For the text-containing cell, return its midpoint in [x, y] coordinate format. 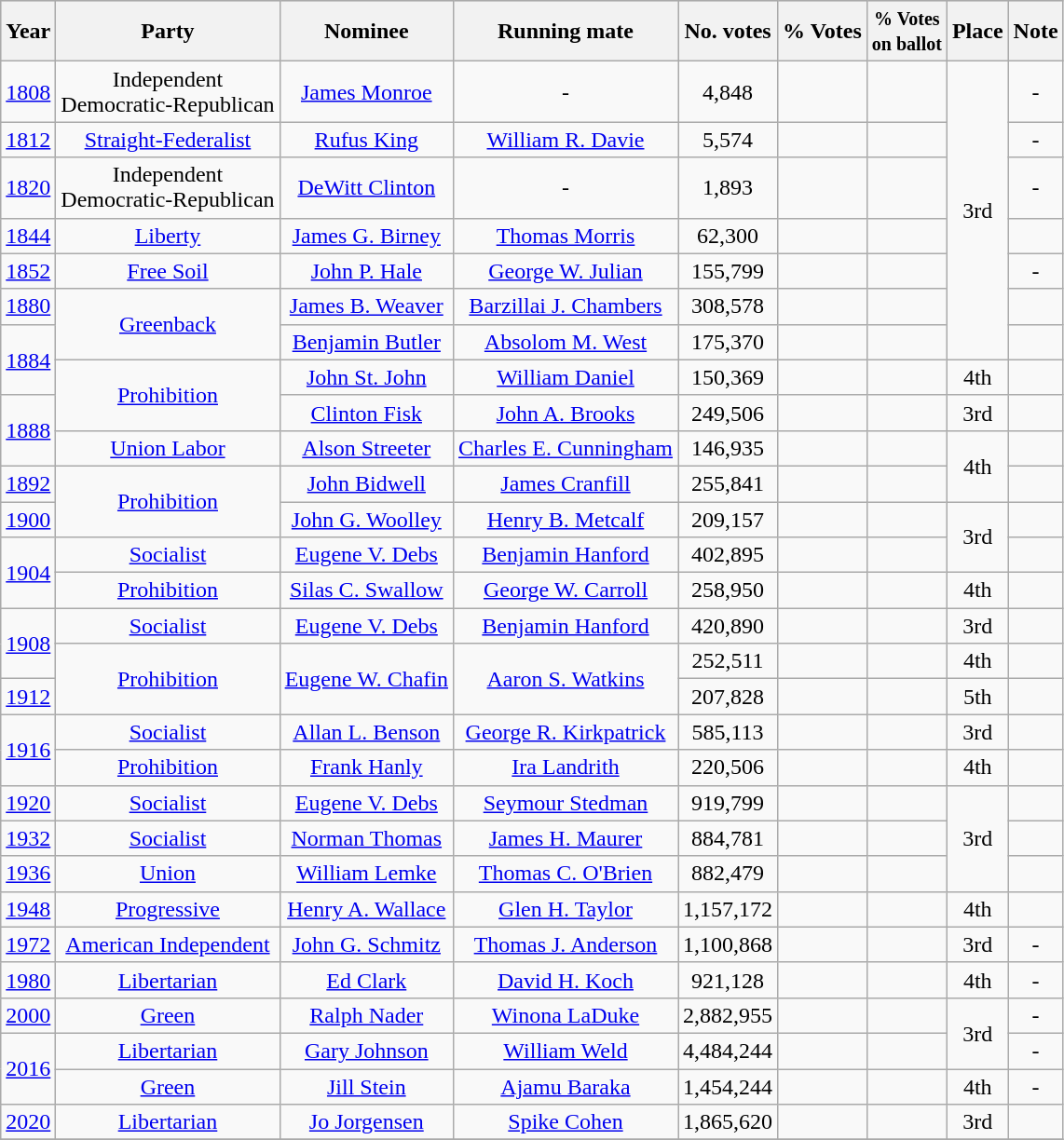
1916 [28, 750]
John Bidwell [366, 483]
1904 [28, 573]
William Daniel [565, 377]
255,841 [729, 483]
Ralph Nader [366, 1015]
1,157,172 [729, 909]
252,511 [729, 661]
1920 [28, 803]
Alson Streeter [366, 448]
5th [977, 697]
1880 [28, 306]
1908 [28, 644]
Absolom M. West [565, 342]
884,781 [729, 838]
Place [977, 32]
209,157 [729, 519]
150,369 [729, 377]
207,828 [729, 697]
1972 [28, 944]
402,895 [729, 555]
1900 [28, 519]
1,865,620 [729, 1122]
John G. Woolley [366, 519]
Jill Stein [366, 1087]
American Independent [168, 944]
1888 [28, 430]
1,893 [729, 188]
Henry B. Metcalf [565, 519]
146,935 [729, 448]
% Voteson ballot [907, 32]
Norman Thomas [366, 838]
James B. Weaver [366, 306]
Spike Cohen [565, 1122]
Ed Clark [366, 980]
1844 [28, 236]
James H. Maurer [565, 838]
Glen H. Taylor [565, 909]
919,799 [729, 803]
1852 [28, 271]
DeWitt Clinton [366, 188]
Running mate [565, 32]
Party [168, 32]
John A. Brooks [565, 413]
1912 [28, 697]
John P. Hale [366, 271]
1948 [28, 909]
1932 [28, 838]
Winona LaDuke [565, 1015]
258,950 [729, 590]
921,128 [729, 980]
Note [1036, 32]
James Monroe [366, 91]
62,300 [729, 236]
William Lemke [366, 874]
Union [168, 874]
Greenback [168, 324]
175,370 [729, 342]
1936 [28, 874]
William R. Davie [565, 140]
1812 [28, 140]
William Weld [565, 1051]
John G. Schmitz [366, 944]
James G. Birney [366, 236]
Year [28, 32]
155,799 [729, 271]
Union Labor [168, 448]
George R. Kirkpatrick [565, 732]
Progressive [168, 909]
Thomas Morris [565, 236]
No. votes [729, 32]
1980 [28, 980]
4,848 [729, 91]
2016 [28, 1068]
Rufus King [366, 140]
2,882,955 [729, 1015]
George W. Julian [565, 271]
Barzillai J. Chambers [565, 306]
Jo Jorgensen [366, 1122]
Benjamin Butler [366, 342]
585,113 [729, 732]
Aaron S. Watkins [565, 679]
Eugene W. Chafin [366, 679]
George W. Carroll [565, 590]
Thomas C. O'Brien [565, 874]
Gary Johnson [366, 1051]
5,574 [729, 140]
2000 [28, 1015]
2020 [28, 1122]
1884 [28, 360]
Ajamu Baraka [565, 1087]
John St. John [366, 377]
Ira Landrith [565, 767]
% Votes [823, 32]
Liberty [168, 236]
Silas C. Swallow [366, 590]
Clinton Fisk [366, 413]
Frank Hanly [366, 767]
Straight-Federalist [168, 140]
James Cranfill [565, 483]
Free Soil [168, 271]
Thomas J. Anderson [565, 944]
1,454,244 [729, 1087]
4,484,244 [729, 1051]
Allan L. Benson [366, 732]
Seymour Stedman [565, 803]
1892 [28, 483]
David H. Koch [565, 980]
308,578 [729, 306]
882,479 [729, 874]
249,506 [729, 413]
Nominee [366, 32]
1820 [28, 188]
Henry A. Wallace [366, 909]
420,890 [729, 626]
Charles E. Cunningham [565, 448]
1808 [28, 91]
220,506 [729, 767]
1,100,868 [729, 944]
